Extract the [X, Y] coordinate from the center of the cell holding the provided text.  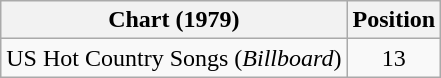
13 [394, 58]
Position [394, 20]
US Hot Country Songs (Billboard) [174, 58]
Chart (1979) [174, 20]
